Scan for the cell matching the given text and deliver its (x, y) coordinate at center. 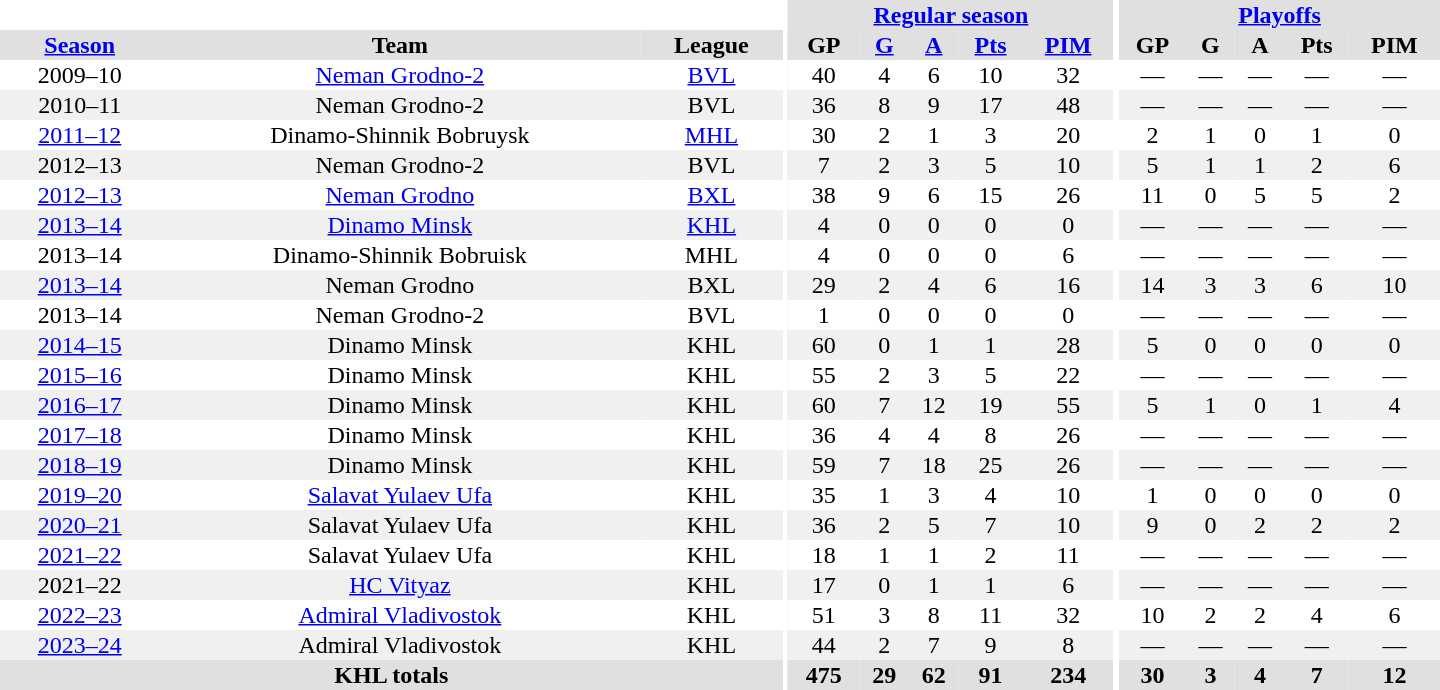
15 (991, 195)
20 (1068, 135)
Regular season (951, 15)
Playoffs (1280, 15)
Dinamo-Shinnik Bobruisk (400, 255)
2022–23 (80, 615)
22 (1068, 375)
44 (824, 645)
Dinamo-Shinnik Bobruysk (400, 135)
48 (1068, 105)
Team (400, 45)
35 (824, 495)
2010–11 (80, 105)
62 (934, 675)
League (711, 45)
25 (991, 465)
2009–10 (80, 75)
59 (824, 465)
2015–16 (80, 375)
2017–18 (80, 435)
16 (1068, 285)
91 (991, 675)
2023–24 (80, 645)
2018–19 (80, 465)
19 (991, 405)
2014–15 (80, 345)
14 (1152, 285)
28 (1068, 345)
KHL totals (392, 675)
51 (824, 615)
2020–21 (80, 525)
38 (824, 195)
2016–17 (80, 405)
Season (80, 45)
HC Vityaz (400, 585)
475 (824, 675)
234 (1068, 675)
2011–12 (80, 135)
40 (824, 75)
2019–20 (80, 495)
